Capture the cell that displays the provided text and extract its [x, y] central coordinate. 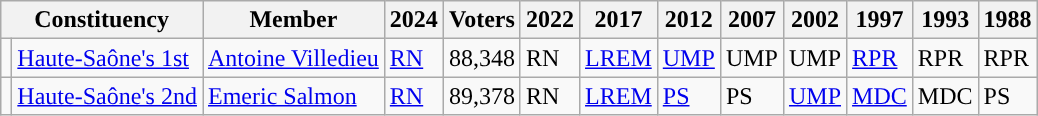
1988 [1008, 20]
1997 [880, 20]
2012 [688, 20]
2017 [619, 20]
2024 [414, 20]
Constituency [102, 20]
Haute-Saône's 1st [108, 58]
Antoine Villedieu [293, 58]
Voters [482, 20]
Haute-Saône's 2nd [108, 96]
2022 [550, 20]
2002 [814, 20]
2007 [752, 20]
1993 [945, 20]
89,378 [482, 96]
Member [293, 20]
Emeric Salmon [293, 96]
88,348 [482, 58]
